From the cell containing the given text, extract its center point as (x, y) coordinate. 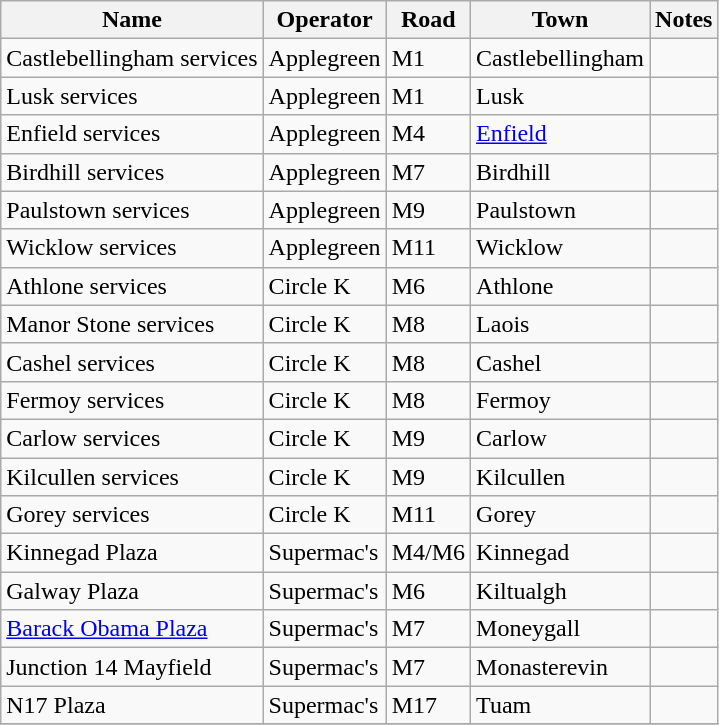
Cashel services (132, 362)
Kiltualgh (560, 591)
Barack Obama Plaza (132, 629)
N17 Plaza (132, 705)
Enfield services (132, 134)
M17 (428, 705)
Junction 14 Mayfield (132, 667)
Carlow (560, 438)
Castlebellingham (560, 58)
Lusk (560, 96)
Castlebellingham services (132, 58)
Tuam (560, 705)
Athlone services (132, 286)
M4/M6 (428, 553)
Moneygall (560, 629)
Kinnegad Plaza (132, 553)
Town (560, 20)
Fermoy services (132, 400)
Athlone (560, 286)
M4 (428, 134)
Kilcullen services (132, 477)
Laois (560, 324)
Paulstown (560, 210)
Wicklow (560, 248)
Road (428, 20)
Name (132, 20)
Notes (684, 20)
Monasterevin (560, 667)
Enfield (560, 134)
Manor Stone services (132, 324)
Kinnegad (560, 553)
Kilcullen (560, 477)
Cashel (560, 362)
Fermoy (560, 400)
Birdhill services (132, 172)
Operator (324, 20)
Paulstown services (132, 210)
Wicklow services (132, 248)
Galway Plaza (132, 591)
Gorey services (132, 515)
Birdhill (560, 172)
Carlow services (132, 438)
Gorey (560, 515)
Lusk services (132, 96)
